For the text-containing cell, return its midpoint in [X, Y] coordinate format. 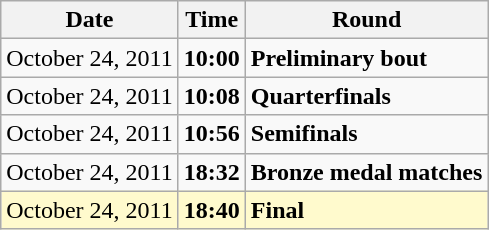
10:56 [212, 134]
Semifinals [366, 134]
Final [366, 210]
Preliminary bout [366, 58]
Date [90, 20]
18:40 [212, 210]
10:00 [212, 58]
Quarterfinals [366, 96]
Bronze medal matches [366, 172]
18:32 [212, 172]
Round [366, 20]
10:08 [212, 96]
Time [212, 20]
